Output the [X, Y] coordinate of the center of the cell containing the given text.  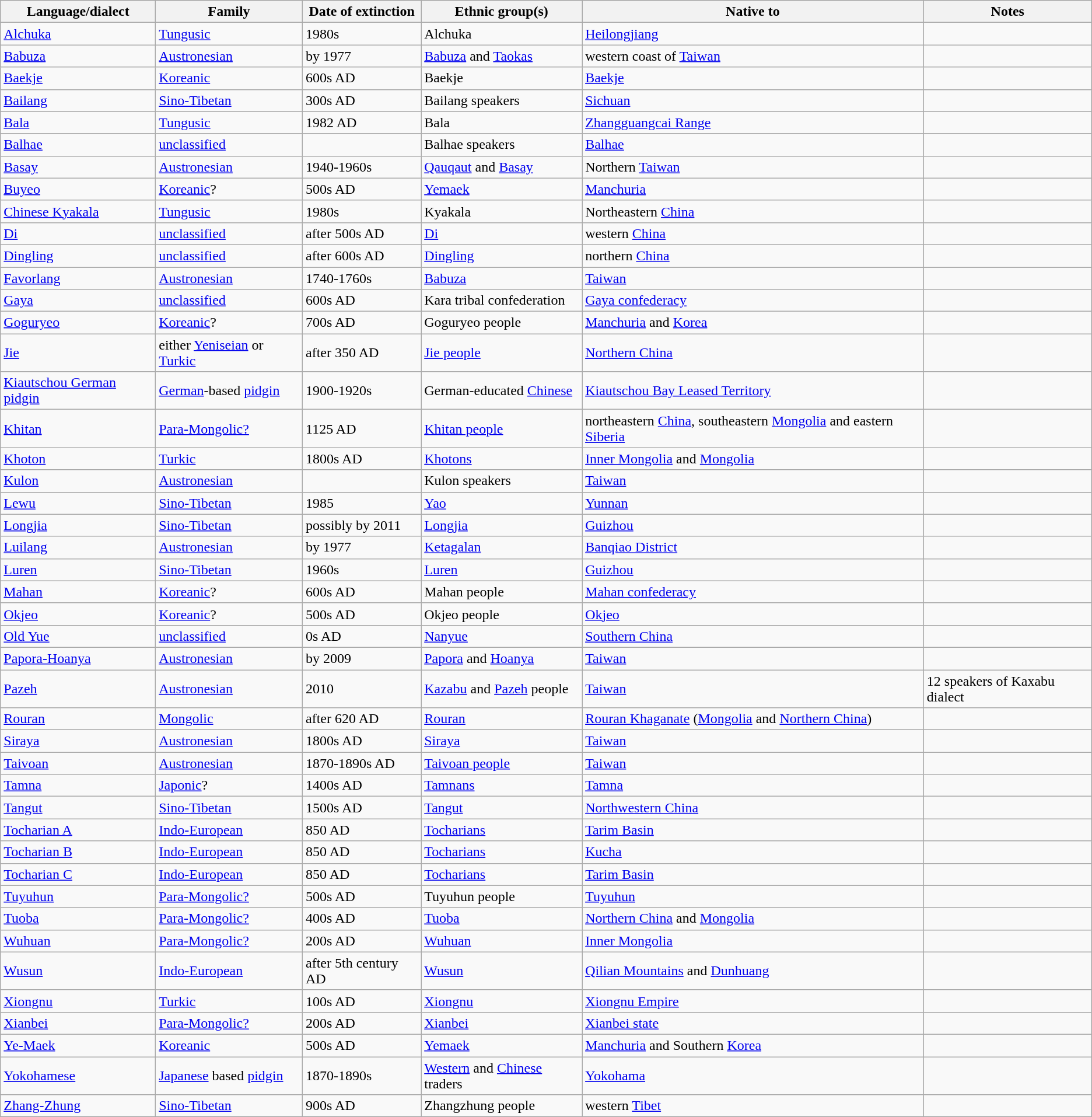
Taivoan [78, 763]
Basay [78, 167]
12 speakers of Kaxabu dialect [1007, 689]
Mahan [78, 592]
1500s AD [362, 808]
0s AD [362, 636]
Pazeh [78, 689]
1740-1760s [362, 278]
Ketagalan [502, 547]
Babuza and Taokas [502, 56]
Kucha [753, 852]
either Yeniseian or Turkic [229, 352]
northeastern China, southeastern Mongolia and eastern Siberia [753, 428]
Old Yue [78, 636]
Yokohama [753, 1075]
Kiautschou Bay Leased Territory [753, 391]
Jie people [502, 352]
Ethnic group(s) [502, 12]
Goguryeo [78, 323]
Favorlang [78, 278]
Yokohamese [78, 1075]
after 620 AD [362, 719]
1960s [362, 570]
Khoton [78, 459]
Khitan people [502, 428]
Family [229, 12]
western Tibet [753, 1106]
Japanese based pidgin [229, 1075]
Xianbei state [753, 1023]
2010 [362, 689]
Southern China [753, 636]
Gaya [78, 301]
Zhang-Zhung [78, 1106]
Nanyue [502, 636]
1985 [362, 503]
German-based pidgin [229, 391]
after 500s AD [362, 233]
Northern China [753, 352]
Notes [1007, 12]
Kazabu and Pazeh people [502, 689]
Manchuria and Southern Korea [753, 1045]
1870-1890s [362, 1075]
Khitan [78, 428]
Banqiao District [753, 547]
Gaya confederacy [753, 301]
Zhangzhung people [502, 1106]
Balhae speakers [502, 145]
Zhangguangcai Range [753, 123]
Tocharian B [78, 852]
400s AD [362, 919]
1940-1960s [362, 167]
Mahan confederacy [753, 592]
700s AD [362, 323]
Bailang speakers [502, 100]
Sichuan [753, 100]
Date of extinction [362, 12]
Kara tribal confederation [502, 301]
Mahan people [502, 592]
northern China [753, 256]
Tamnans [502, 786]
Kulon [78, 481]
after 600s AD [362, 256]
western coast of Taiwan [753, 56]
Japonic? [229, 786]
Northern China and Mongolia [753, 919]
Tuyuhun people [502, 896]
Jie [78, 352]
western China [753, 233]
Rouran Khaganate (Mongolia and Northern China) [753, 719]
Manchuria and Korea [753, 323]
1982 AD [362, 123]
Inner Mongolia [753, 941]
Northern Taiwan [753, 167]
Kulon speakers [502, 481]
Luilang [78, 547]
Western and Chinese traders [502, 1075]
Goguryeo people [502, 323]
Chinese Kyakala [78, 211]
Lewu [78, 503]
by 2009 [362, 658]
Heilongjiang [753, 34]
Khotons [502, 459]
Northeastern China [753, 211]
Native to [753, 12]
Papora and Hoanya [502, 658]
900s AD [362, 1106]
Qauqaut and Basay [502, 167]
Okjeo people [502, 614]
Language/dialect [78, 12]
Yao [502, 503]
Mongolic [229, 719]
1125 AD [362, 428]
Ye-Maek [78, 1045]
possibly by 2011 [362, 525]
Northwestern China [753, 808]
Papora-Hoanya [78, 658]
Inner Mongolia and Mongolia [753, 459]
1900-1920s [362, 391]
Taivoan people [502, 763]
after 350 AD [362, 352]
Buyeo [78, 189]
1400s AD [362, 786]
300s AD [362, 100]
German-educated Chinese [502, 391]
100s AD [362, 1001]
Tocharian C [78, 874]
Yunnan [753, 503]
Xiongnu Empire [753, 1001]
Qilian Mountains and Dunhuang [753, 971]
after 5th century AD [362, 971]
Kyakala [502, 211]
Manchuria [753, 189]
Bailang [78, 100]
1870-1890s AD [362, 763]
Kiautschou German pidgin [78, 391]
Tocharian A [78, 830]
